Return the (x, y) coordinate for the center point of the cell that contains the specified text.  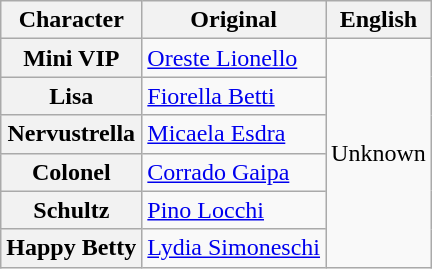
Happy Betty (72, 248)
Lisa (72, 96)
Lydia Simoneschi (234, 248)
Original (234, 20)
English (379, 20)
Schultz (72, 210)
Mini VIP (72, 58)
Corrado Gaipa (234, 172)
Colonel (72, 172)
Pino Locchi (234, 210)
Fiorella Betti (234, 96)
Micaela Esdra (234, 134)
Unknown (379, 153)
Character (72, 20)
Nervustrella (72, 134)
Oreste Lionello (234, 58)
